From the cell containing the given text, extract its center point as [x, y] coordinate. 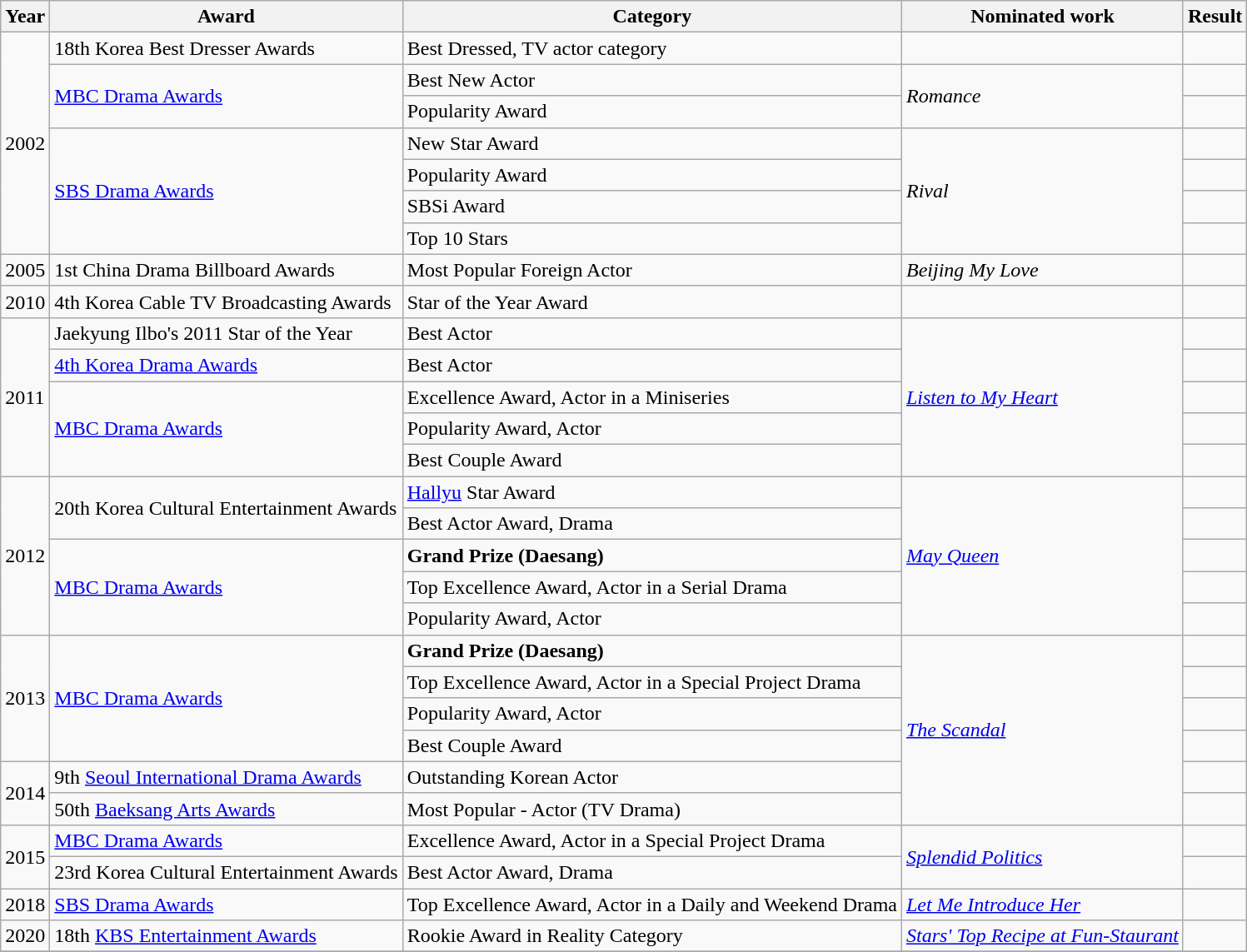
Best Dressed, TV actor category [651, 48]
Star of the Year Award [651, 302]
20th Korea Cultural Entertainment Awards [227, 508]
Top Excellence Award, Actor in a Serial Drama [651, 587]
Outstanding Korean Actor [651, 777]
Hallyu Star Award [651, 492]
The Scandal [1042, 730]
23rd Korea Cultural Entertainment Awards [227, 872]
Most Popular Foreign Actor [651, 270]
May Queen [1042, 556]
2002 [25, 143]
Rival [1042, 191]
Year [25, 17]
Category [651, 17]
2013 [25, 698]
Stars' Top Recipe at Fun-Staurant [1042, 936]
Nominated work [1042, 17]
Best New Actor [651, 80]
2011 [25, 396]
Let Me Introduce Her [1042, 904]
50th Baeksang Arts Awards [227, 809]
Jaekyung Ilbo's 2011 Star of the Year [227, 333]
1st China Drama Billboard Awards [227, 270]
18th KBS Entertainment Awards [227, 936]
4th Korea Drama Awards [227, 365]
18th Korea Best Dresser Awards [227, 48]
Beijing My Love [1042, 270]
New Star Award [651, 143]
Splendid Politics [1042, 856]
Award [227, 17]
SBSi Award [651, 207]
Excellence Award, Actor in a Special Project Drama [651, 840]
Top Excellence Award, Actor in a Special Project Drama [651, 682]
2005 [25, 270]
2018 [25, 904]
Romance [1042, 96]
2010 [25, 302]
Result [1215, 17]
2012 [25, 556]
2014 [25, 793]
Rookie Award in Reality Category [651, 936]
2015 [25, 856]
Most Popular - Actor (TV Drama) [651, 809]
Excellence Award, Actor in a Miniseries [651, 397]
Top Excellence Award, Actor in a Daily and Weekend Drama [651, 904]
9th Seoul International Drama Awards [227, 777]
2020 [25, 936]
Top 10 Stars [651, 238]
Listen to My Heart [1042, 396]
4th Korea Cable TV Broadcasting Awards [227, 302]
